Search for the cell housing the specified text and yield its [x, y] center coordinate. 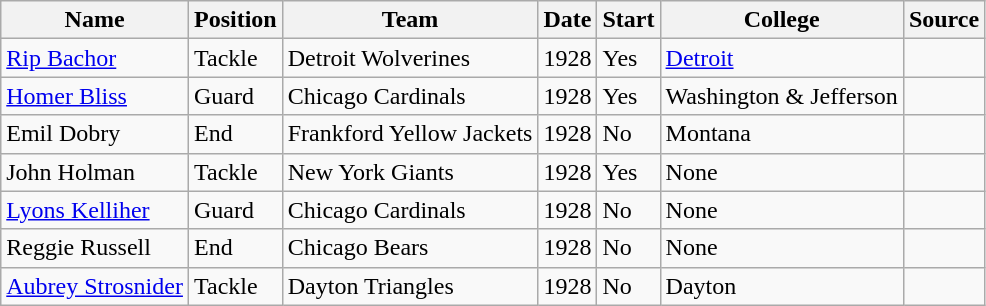
Detroit [782, 58]
Source [944, 20]
Montana [782, 134]
Start [628, 20]
John Holman [95, 172]
Frankford Yellow Jackets [410, 134]
Homer Bliss [95, 96]
Date [568, 20]
Position [235, 20]
Chicago Bears [410, 248]
College [782, 20]
Emil Dobry [95, 134]
Aubrey Strosnider [95, 286]
Dayton Triangles [410, 286]
Name [95, 20]
Dayton [782, 286]
Reggie Russell [95, 248]
Washington & Jefferson [782, 96]
Team [410, 20]
New York Giants [410, 172]
Rip Bachor [95, 58]
Detroit Wolverines [410, 58]
Lyons Kelliher [95, 210]
